Capture the cell that displays the provided text and extract its [X, Y] central coordinate. 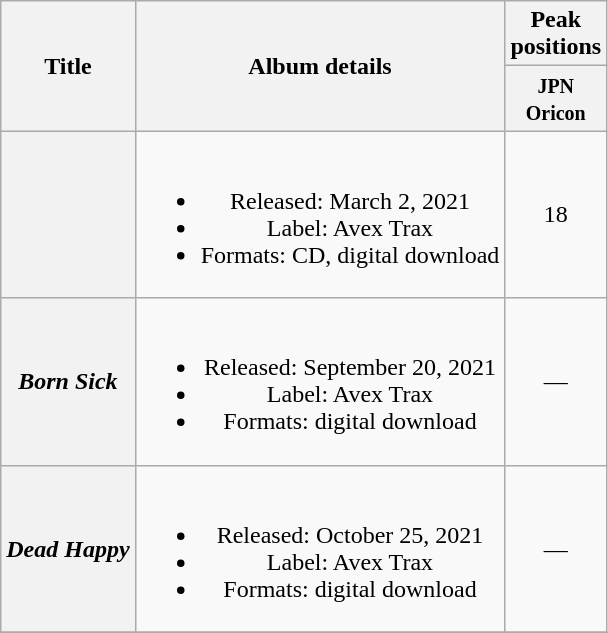
Released: October 25, 2021Label: Avex TraxFormats: digital download [320, 548]
Born Sick [68, 382]
Dead Happy [68, 548]
Peak positions [556, 34]
Released: March 2, 2021Label: Avex TraxFormats: CD, digital download [320, 214]
Album details [320, 66]
Released: September 20, 2021Label: Avex TraxFormats: digital download [320, 382]
JPNOricon [556, 98]
18 [556, 214]
Title [68, 66]
